From the cell containing the given text, extract its center point as [X, Y] coordinate. 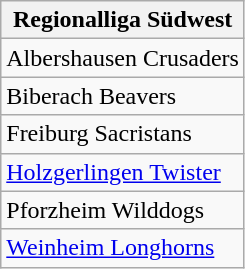
Freiburg Sacristans [123, 134]
Albershausen Crusaders [123, 58]
Biberach Beavers [123, 96]
Regionalliga Südwest [123, 20]
Holzgerlingen Twister [123, 172]
Weinheim Longhorns [123, 248]
Pforzheim Wilddogs [123, 210]
